Extract the (X, Y) coordinate from the center of the cell holding the provided text.  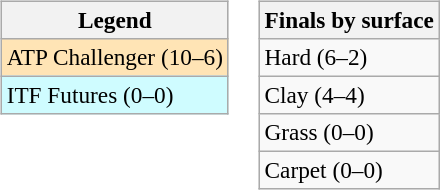
Clay (4–4) (349, 95)
ITF Futures (0–0) (114, 95)
Grass (0–0) (349, 133)
Legend (114, 20)
Finals by surface (349, 20)
Carpet (0–0) (349, 171)
ATP Challenger (10–6) (114, 57)
Hard (6–2) (349, 57)
